For the text-containing cell, return its midpoint in [x, y] coordinate format. 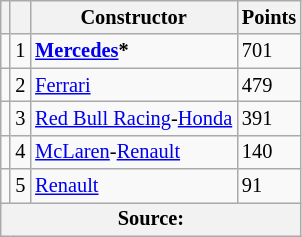
4 [20, 152]
Points [269, 17]
5 [20, 186]
Mercedes* [134, 51]
Red Bull Racing-Honda [134, 118]
391 [269, 118]
1 [20, 51]
Renault [134, 186]
140 [269, 152]
3 [20, 118]
Constructor [134, 17]
McLaren-Renault [134, 152]
2 [20, 85]
701 [269, 51]
Source: [151, 219]
91 [269, 186]
Ferrari [134, 85]
479 [269, 85]
